Return [x, y] of the center of cell containing provided text 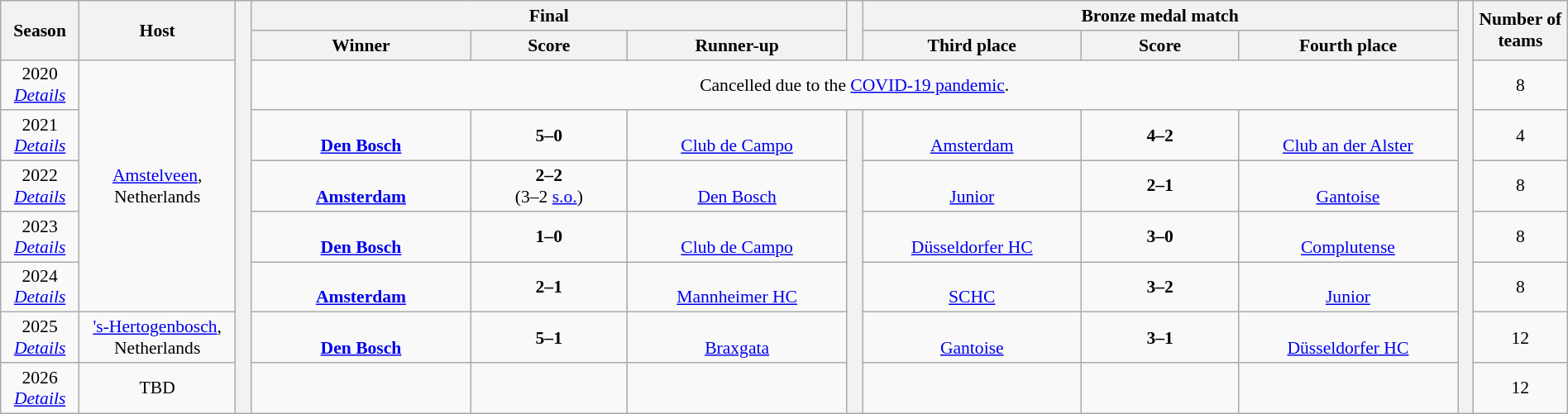
5–0 [549, 136]
Bronze medal match [1160, 16]
4–2 [1159, 136]
2024Details [40, 288]
Winner [361, 45]
4 [1520, 136]
2–2(3–2 s.o.) [549, 187]
Fourth place [1348, 45]
5–1 [549, 337]
3–1 [1159, 337]
Third place [973, 45]
Number of teams [1520, 30]
2021Details [40, 136]
1–0 [549, 236]
2026Details [40, 388]
2020Details [40, 84]
Braxgata [738, 337]
2025Details [40, 337]
Runner-up [738, 45]
3–2 [1159, 288]
3–0 [1159, 236]
2022Details [40, 187]
Final [549, 16]
Club an der Alster [1348, 136]
TBD [157, 388]
's-Hertogenbosch, Netherlands [157, 337]
2023Details [40, 236]
Host [157, 30]
Complutense [1348, 236]
Season [40, 30]
Amstelveen, Netherlands [157, 186]
Cancelled due to the COVID-19 pandemic. [855, 84]
Mannheimer HC [738, 288]
SCHC [973, 288]
